Detect which cell encompasses the target text, then output its [x, y] center coordinate. 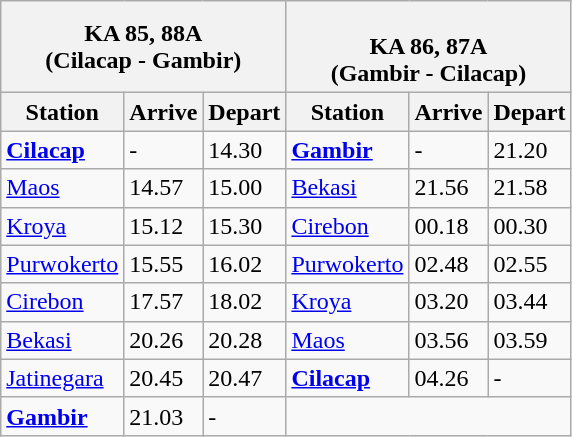
03.56 [448, 340]
KA 85, 88A(Cilacap - Gambir) [144, 47]
04.26 [448, 378]
02.48 [448, 264]
03.44 [530, 302]
18.02 [244, 302]
02.55 [530, 264]
20.47 [244, 378]
15.12 [164, 226]
03.59 [530, 340]
14.57 [164, 188]
16.02 [244, 264]
21.20 [530, 150]
03.20 [448, 302]
20.45 [164, 378]
KA 86, 87A (Gambir - Cilacap) [428, 47]
21.03 [164, 416]
14.30 [244, 150]
17.57 [164, 302]
20.28 [244, 340]
21.58 [530, 188]
21.56 [448, 188]
15.00 [244, 188]
20.26 [164, 340]
15.55 [164, 264]
15.30 [244, 226]
00.30 [530, 226]
Jatinegara [62, 378]
00.18 [448, 226]
